Locate the cell with the specified text and output its (x, y) center coordinate. 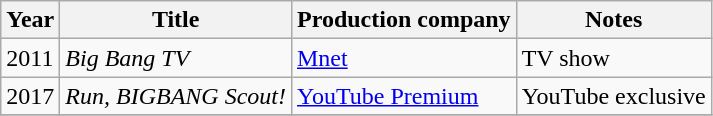
2017 (30, 96)
Title (176, 20)
YouTube Premium (404, 96)
Year (30, 20)
Big Bang TV (176, 58)
2011 (30, 58)
Run, BIGBANG Scout! (176, 96)
Mnet (404, 58)
TV show (614, 58)
YouTube exclusive (614, 96)
Notes (614, 20)
Production company (404, 20)
